Determine the [X, Y] coordinate at the center of the cell enclosing the given text.  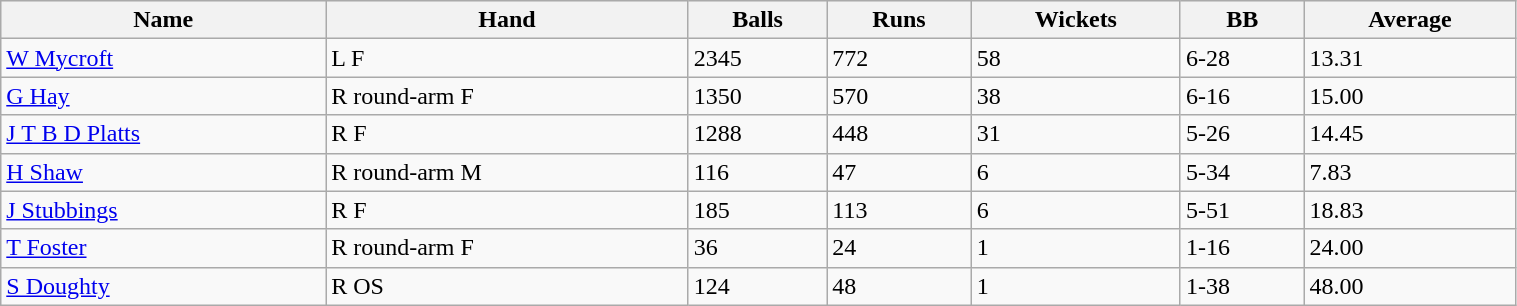
47 [899, 172]
1350 [757, 96]
6-28 [1242, 58]
T Foster [164, 248]
38 [1076, 96]
14.45 [1410, 134]
36 [757, 248]
124 [757, 286]
H Shaw [164, 172]
Hand [508, 20]
S Doughty [164, 286]
24 [899, 248]
BB [1242, 20]
Wickets [1076, 20]
R OS [508, 286]
Runs [899, 20]
7.83 [1410, 172]
Name [164, 20]
185 [757, 210]
J Stubbings [164, 210]
Balls [757, 20]
J T B D Platts [164, 134]
15.00 [1410, 96]
18.83 [1410, 210]
5-26 [1242, 134]
31 [1076, 134]
58 [1076, 58]
6-16 [1242, 96]
113 [899, 210]
448 [899, 134]
570 [899, 96]
2345 [757, 58]
48.00 [1410, 286]
1-16 [1242, 248]
772 [899, 58]
R round-arm M [508, 172]
Average [1410, 20]
48 [899, 286]
1288 [757, 134]
L F [508, 58]
13.31 [1410, 58]
1-38 [1242, 286]
116 [757, 172]
24.00 [1410, 248]
5-51 [1242, 210]
5-34 [1242, 172]
W Mycroft [164, 58]
G Hay [164, 96]
